Search for the cell housing the specified text and yield its [X, Y] center coordinate. 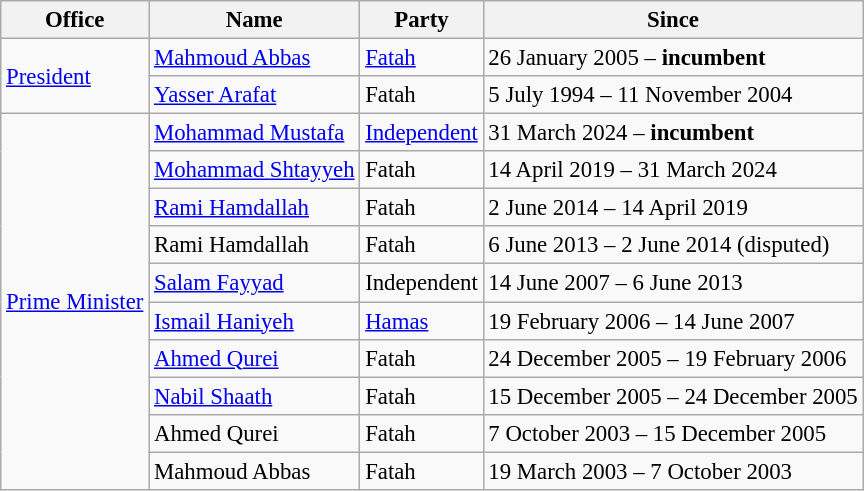
19 February 2006 – 14 June 2007 [673, 321]
14 June 2007 – 6 June 2013 [673, 283]
Ismail Haniyeh [254, 321]
President [75, 76]
Mohammad Mustafa [254, 133]
19 March 2003 – 7 October 2003 [673, 471]
14 April 2019 – 31 March 2024 [673, 170]
7 October 2003 – 15 December 2005 [673, 433]
Since [673, 20]
Nabil Shaath [254, 396]
Hamas [422, 321]
15 December 2005 – 24 December 2005 [673, 396]
Mohammad Shtayyeh [254, 170]
Prime Minister [75, 302]
Party [422, 20]
Name [254, 20]
5 July 1994 – 11 November 2004 [673, 95]
Salam Fayyad [254, 283]
6 June 2013 – 2 June 2014 (disputed) [673, 245]
Office [75, 20]
31 March 2024 – incumbent [673, 133]
26 January 2005 – incumbent [673, 58]
Yasser Arafat [254, 95]
24 December 2005 – 19 February 2006 [673, 358]
2 June 2014 – 14 April 2019 [673, 208]
